For the text-containing cell, return its midpoint in [x, y] coordinate format. 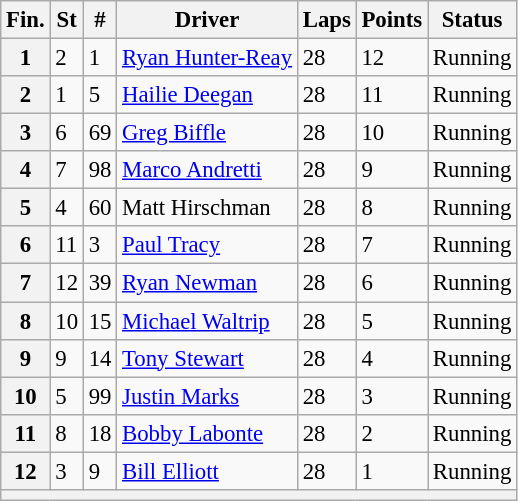
Marco Andretti [208, 170]
Status [472, 20]
St [66, 20]
69 [100, 133]
Paul Tracy [208, 245]
Matt Hirschman [208, 208]
Driver [208, 20]
# [100, 20]
Tony Stewart [208, 358]
39 [100, 283]
18 [100, 433]
60 [100, 208]
14 [100, 358]
Bill Elliott [208, 471]
Laps [326, 20]
99 [100, 396]
15 [100, 321]
Hailie Deegan [208, 95]
98 [100, 170]
Greg Biffle [208, 133]
Bobby Labonte [208, 433]
Points [392, 20]
Ryan Hunter-Reay [208, 58]
Michael Waltrip [208, 321]
Justin Marks [208, 396]
Fin. [26, 20]
Ryan Newman [208, 283]
